Output the [X, Y] coordinate of the center of the cell containing the given text.  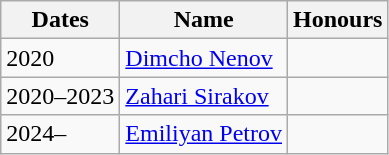
Emiliyan Petrov [204, 134]
Honours [338, 20]
2020 [60, 58]
Dimcho Nenov [204, 58]
Zahari Sirakov [204, 96]
2020–2023 [60, 96]
Name [204, 20]
Dates [60, 20]
2024– [60, 134]
